From the cell containing the given text, extract its center point as (X, Y) coordinate. 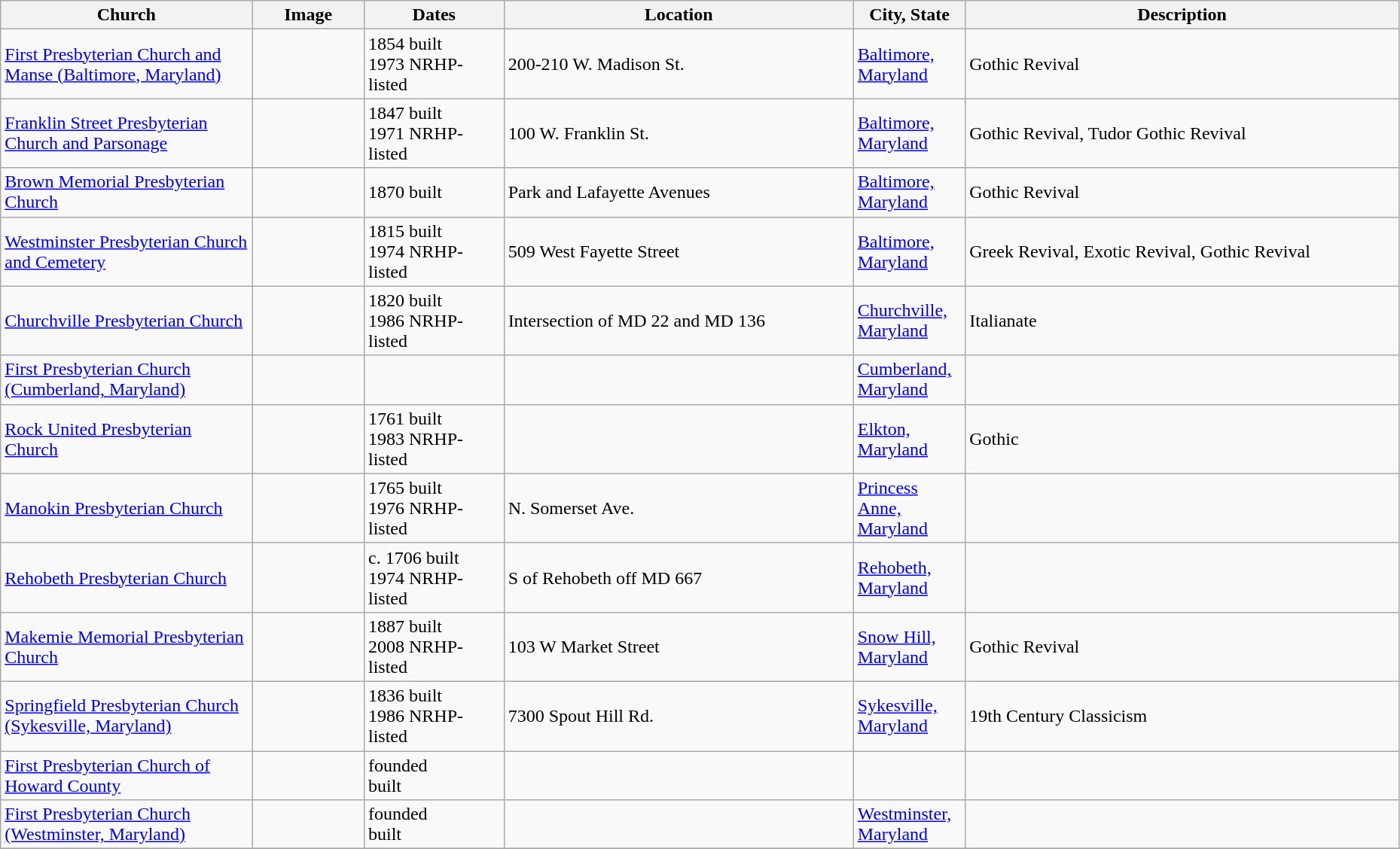
100 W. Franklin St. (679, 133)
1761 built1983 NRHP-listed (434, 439)
Sykesville, Maryland (910, 716)
City, State (910, 15)
Westminster, Maryland (910, 825)
Gothic (1182, 439)
First Presbyterian Church of Howard County (127, 775)
Gothic Revival, Tudor Gothic Revival (1182, 133)
Church (127, 15)
Makemie Memorial Presbyterian Church (127, 647)
Intersection of MD 22 and MD 136 (679, 321)
S of Rehobeth off MD 667 (679, 577)
200-210 W. Madison St. (679, 64)
First Presbyterian Church (Cumberland, Maryland) (127, 379)
Elkton, Maryland (910, 439)
Snow Hill, Maryland (910, 647)
Princess Anne, Maryland (910, 508)
Italianate (1182, 321)
Westminster Presbyterian Church and Cemetery (127, 251)
Location (679, 15)
1887 built2008 NRHP-listed (434, 647)
1815 built1974 NRHP-listed (434, 251)
N. Somerset Ave. (679, 508)
19th Century Classicism (1182, 716)
Springfield Presbyterian Church (Sykesville, Maryland) (127, 716)
Rehobeth Presbyterian Church (127, 577)
Cumberland, Maryland (910, 379)
Rehobeth, Maryland (910, 577)
1765 built1976 NRHP-listed (434, 508)
Manokin Presbyterian Church (127, 508)
Park and Lafayette Avenues (679, 193)
1870 built (434, 193)
1820 built1986 NRHP-listed (434, 321)
Greek Revival, Exotic Revival, Gothic Revival (1182, 251)
509 West Fayette Street (679, 251)
1836 built1986 NRHP-listed (434, 716)
Dates (434, 15)
Description (1182, 15)
Brown Memorial Presbyterian Church (127, 193)
Rock United Presbyterian Church (127, 439)
1854 built1973 NRHP-listed (434, 64)
c. 1706 built1974 NRHP-listed (434, 577)
First Presbyterian Church and Manse (Baltimore, Maryland) (127, 64)
Churchville Presbyterian Church (127, 321)
Churchville, Maryland (910, 321)
103 W Market Street (679, 647)
Franklin Street Presbyterian Church and Parsonage (127, 133)
First Presbyterian Church (Westminster, Maryland) (127, 825)
Image (309, 15)
7300 Spout Hill Rd. (679, 716)
1847 built1971 NRHP-listed (434, 133)
